For the text-containing cell, return its midpoint in [X, Y] coordinate format. 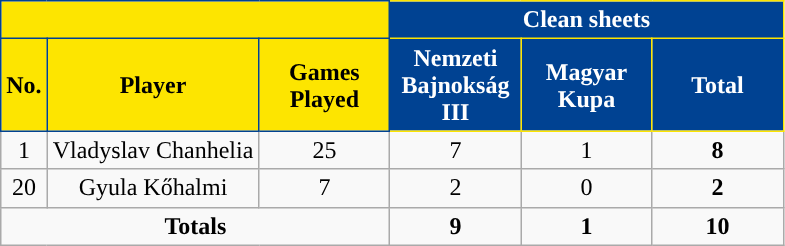
Magyar Kupa [586, 85]
Player [153, 85]
Vladyslav Chanhelia [153, 150]
0 [586, 188]
10 [718, 226]
Games Played [324, 85]
25 [324, 150]
Nemzeti Bajnokság III [456, 85]
Totals [196, 226]
Clean sheets [586, 20]
9 [456, 226]
20 [24, 188]
Gyula Kőhalmi [153, 188]
Total [718, 85]
8 [718, 150]
No. [24, 85]
